Return [x, y] of the center of cell containing provided text 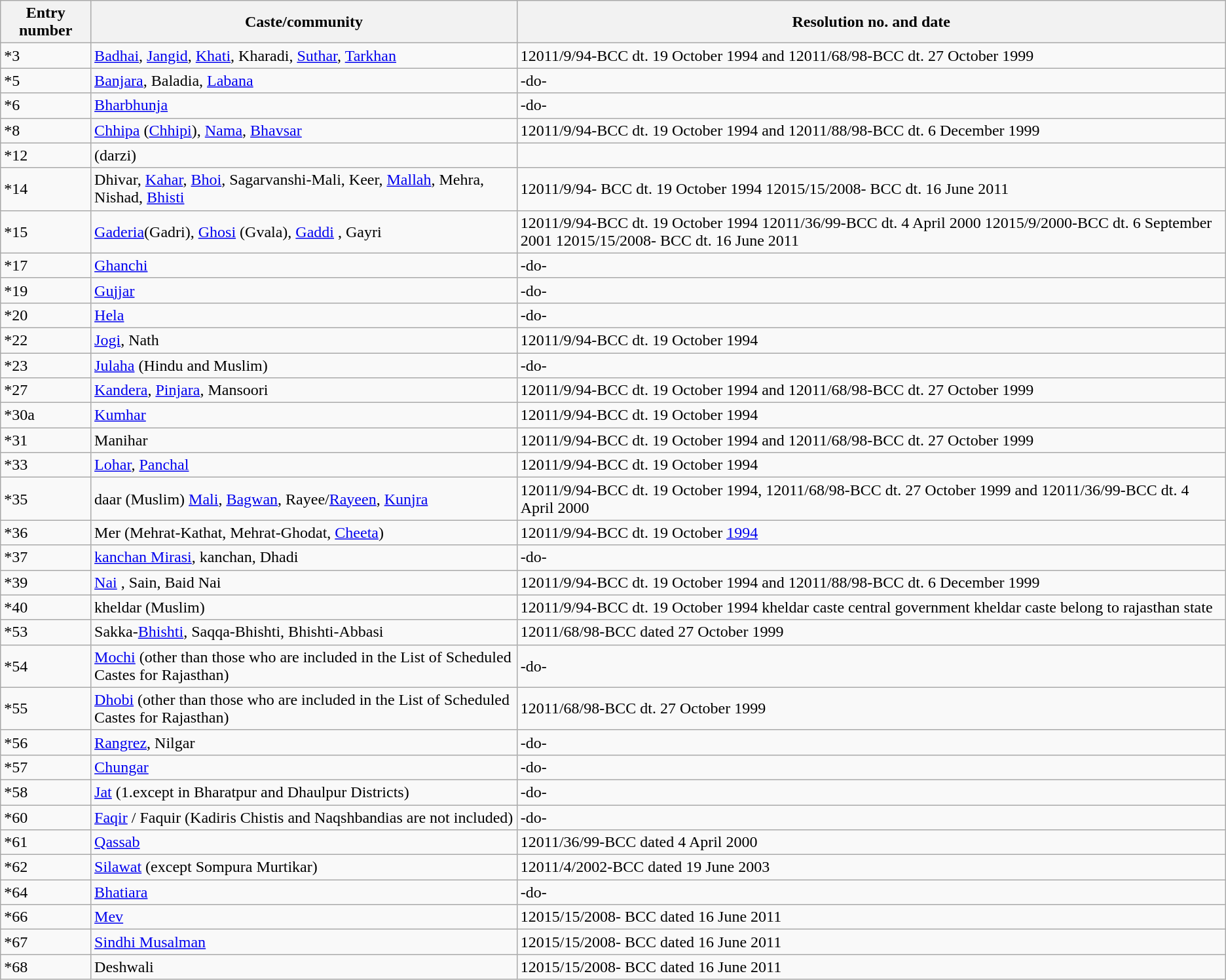
*54 [46, 666]
*62 [46, 867]
kheldar (Muslim) [304, 607]
12011/36/99-BCC dated 4 April 2000 [871, 842]
*30a [46, 415]
*64 [46, 892]
Julaha (Hindu and Muslim) [304, 365]
*14 [46, 189]
Jogi, Nath [304, 340]
*5 [46, 81]
*56 [46, 742]
12011/9/94- BCC dt. 19 October 1994 12015/15/2008- BCC dt. 16 June 2011 [871, 189]
*31 [46, 440]
*60 [46, 817]
*8 [46, 130]
Jat (1.except in Bharatpur and Dhaulpur Districts) [304, 792]
*68 [46, 967]
Nai , Sain, Baid Nai [304, 582]
Deshwali [304, 967]
Lohar, Panchal [304, 465]
*27 [46, 390]
kanchan Mirasi, kanchan, Dhadi [304, 557]
*66 [46, 917]
12011/9/94-BCC dt. 19 October 1994 kheldar caste central government kheldar caste belong to rajasthan state [871, 607]
(darzi) [304, 155]
12011/4/2002-BCC dated 19 June 2003 [871, 867]
Kandera, Pinjara, Mansoori [304, 390]
Resolution no. and date [871, 22]
Sakka-Bhishti, Saqqa-Bhishti, Bhishti-Abbasi [304, 632]
Caste/community [304, 22]
*17 [46, 265]
*57 [46, 767]
12011/9/94-BCC dt. 19 October 1994, 12011/68/98-BCC dt. 27 October 1999 and 12011/36/99-BCC dt. 4 April 2000 [871, 499]
Chhipa (Chhipi), Nama, Bhavsar [304, 130]
Banjara, Baladia, Labana [304, 81]
Bharbhunja [304, 105]
Entry number [46, 22]
*53 [46, 632]
Dhivar, Kahar, Bhoi, Sagarvanshi-Mali, Keer, Mallah, Mehra, Nishad, Bhisti [304, 189]
*39 [46, 582]
12011/68/98-BCC dated 27 October 1999 [871, 632]
Kumhar [304, 415]
Sindhi Musalman [304, 942]
Ghanchi [304, 265]
*37 [46, 557]
*6 [46, 105]
Qassab [304, 842]
*58 [46, 792]
Silawat (except Sompura Murtikar) [304, 867]
*19 [46, 290]
Hela [304, 315]
*3 [46, 56]
12011/68/98-BCC dt. 27 October 1999 [871, 709]
Gujjar [304, 290]
*40 [46, 607]
*33 [46, 465]
*23 [46, 365]
daar (Muslim) Mali, Bagwan, Rayee/Rayeen, Kunjra [304, 499]
*15 [46, 232]
*55 [46, 709]
Mochi (other than those who are included in the List of Scheduled Castes for Rajasthan) [304, 666]
Bhatiara [304, 892]
*67 [46, 942]
*35 [46, 499]
*20 [46, 315]
Mer (Mehrat-Kathat, Mehrat-Ghodat, Cheeta) [304, 533]
Mev [304, 917]
Manihar [304, 440]
Dhobi (other than those who are included in the List of Scheduled Castes for Rajasthan) [304, 709]
*22 [46, 340]
*61 [46, 842]
Badhai, Jangid, Khati, Kharadi, Suthar, Tarkhan [304, 56]
*36 [46, 533]
*12 [46, 155]
Gaderia(Gadri), Ghosi (Gvala), Gaddi , Gayri [304, 232]
12011/9/94-BCC dt. 19 October 1994 12011/36/99-BCC dt. 4 April 2000 12015/9/2000-BCC dt. 6 September 2001 12015/15/2008- BCC dt. 16 June 2011 [871, 232]
Rangrez, Nilgar [304, 742]
Chungar [304, 767]
Faqir / Faquir (Kadiris Chistis and Naqshbandias are not included) [304, 817]
